Search for the cell housing the specified text and yield its [x, y] center coordinate. 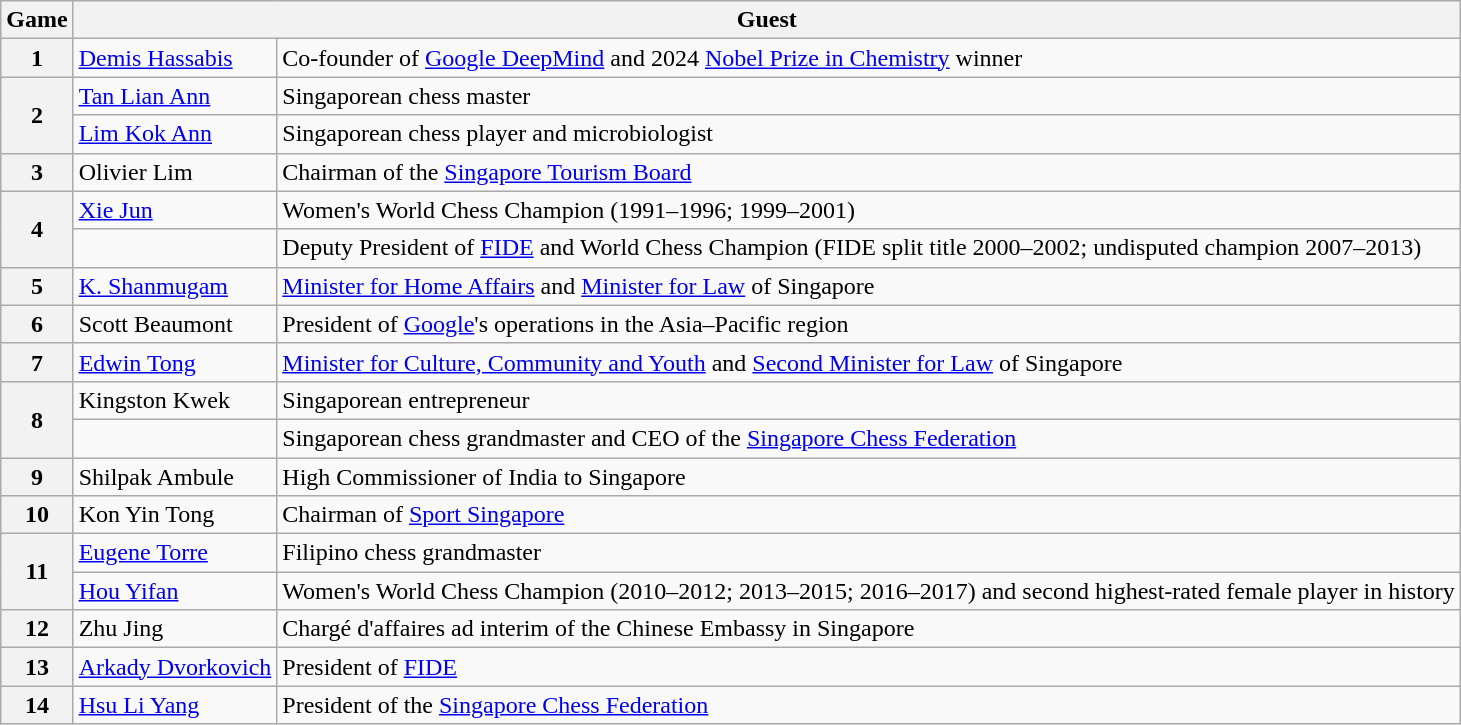
Edwin Tong [175, 362]
1 [37, 58]
11 [37, 572]
Filipino chess grandmaster [869, 553]
Women's World Chess Champion (2010–2012; 2013–2015; 2016–2017) and second highest-rated female player in history [869, 591]
8 [37, 419]
12 [37, 629]
Arkady Dvorkovich [175, 667]
2 [37, 115]
Minister for Home Affairs and Minister for Law of Singapore [869, 286]
Singaporean entrepreneur [869, 400]
14 [37, 705]
Zhu Jing [175, 629]
6 [37, 324]
4 [37, 229]
Hou Yifan [175, 591]
5 [37, 286]
Lim Kok Ann [175, 134]
Hsu Li Yang [175, 705]
President of Google's operations in the Asia–Pacific region [869, 324]
Shilpak Ambule [175, 477]
Singaporean chess player and microbiologist [869, 134]
Game [37, 20]
3 [37, 172]
10 [37, 515]
Chargé d'affaires ad interim of the Chinese Embassy in Singapore [869, 629]
Kon Yin Tong [175, 515]
9 [37, 477]
Co-founder of Google DeepMind and 2024 Nobel Prize in Chemistry winner [869, 58]
Guest [766, 20]
Eugene Torre [175, 553]
Singaporean chess grandmaster and CEO of the Singapore Chess Federation [869, 438]
Tan Lian Ann [175, 96]
Xie Jun [175, 210]
Scott Beaumont [175, 324]
Minister for Culture, Community and Youth and Second Minister for Law of Singapore [869, 362]
13 [37, 667]
Olivier Lim [175, 172]
Women's World Chess Champion (1991–1996; 1999–2001) [869, 210]
Demis Hassabis [175, 58]
7 [37, 362]
President of FIDE [869, 667]
Chairman of the Singapore Tourism Board [869, 172]
K. Shanmugam [175, 286]
Kingston Kwek [175, 400]
Deputy President of FIDE and World Chess Champion (FIDE split title 2000–2002; undisputed champion 2007–2013) [869, 248]
Chairman of Sport Singapore [869, 515]
President of the Singapore Chess Federation [869, 705]
Singaporean chess master [869, 96]
High Commissioner of India to Singapore [869, 477]
